Extract the [X, Y] coordinate from the center of the cell holding the provided text.  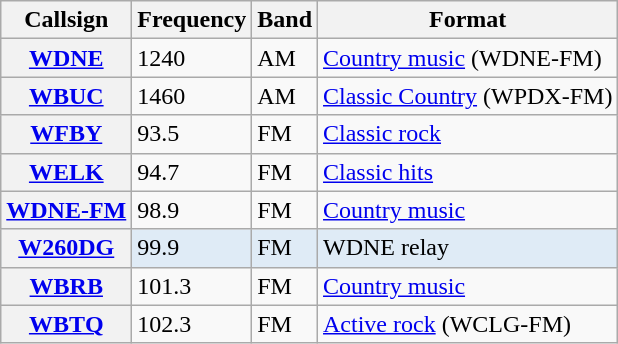
Country music (WDNE-FM) [468, 58]
98.9 [192, 210]
WDNE relay [468, 248]
Classic rock [468, 134]
94.7 [192, 172]
102.3 [192, 324]
Frequency [192, 20]
1460 [192, 96]
WBUC [66, 96]
1240 [192, 58]
Classic hits [468, 172]
W260DG [66, 248]
WBRB [66, 286]
93.5 [192, 134]
Band [285, 20]
WDNE [66, 58]
WBTQ [66, 324]
99.9 [192, 248]
WELK [66, 172]
WDNE-FM [66, 210]
WFBY [66, 134]
Callsign [66, 20]
Active rock (WCLG-FM) [468, 324]
101.3 [192, 286]
Format [468, 20]
Classic Country (WPDX-FM) [468, 96]
